Return the (X, Y) coordinate for the center point of the cell that contains the specified text.  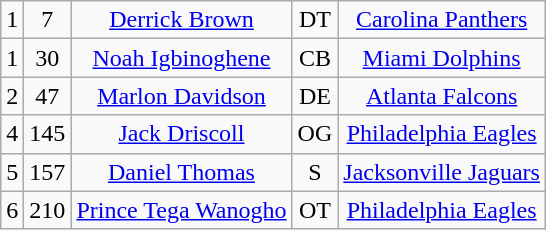
OT (315, 210)
DE (315, 96)
Prince Tega Wanogho (182, 210)
Atlanta Falcons (442, 96)
OG (315, 134)
Jacksonville Jaguars (442, 172)
210 (48, 210)
CB (315, 58)
Jack Driscoll (182, 134)
Derrick Brown (182, 20)
DT (315, 20)
Marlon Davidson (182, 96)
7 (48, 20)
Miami Dolphins (442, 58)
5 (12, 172)
2 (12, 96)
Daniel Thomas (182, 172)
47 (48, 96)
30 (48, 58)
Noah Igbinoghene (182, 58)
6 (12, 210)
4 (12, 134)
157 (48, 172)
S (315, 172)
Carolina Panthers (442, 20)
145 (48, 134)
